Scan for the cell matching the given text and deliver its [X, Y] coordinate at center. 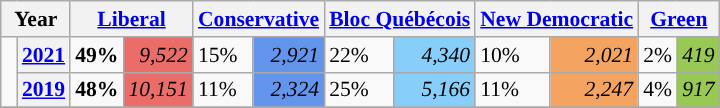
Conservative [258, 19]
New Democratic [556, 19]
2,021 [594, 55]
25% [358, 90]
Liberal [132, 19]
Year [36, 19]
22% [358, 55]
2019 [44, 90]
48% [96, 90]
5,166 [434, 90]
2021 [44, 55]
10,151 [158, 90]
2,921 [288, 55]
4% [658, 90]
Green [678, 19]
4,340 [434, 55]
9,522 [158, 55]
10% [512, 55]
2,247 [594, 90]
917 [698, 90]
Bloc Québécois [400, 19]
49% [96, 55]
2,324 [288, 90]
15% [223, 55]
419 [698, 55]
2% [658, 55]
